Find where the given text appears and provide that cell's center as [X, Y] coordinate. 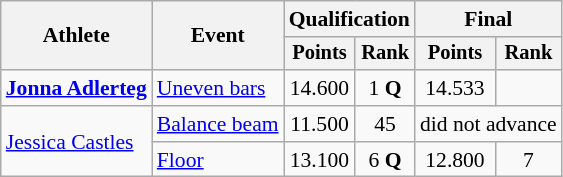
Athlete [76, 36]
Balance beam [218, 124]
14.600 [320, 88]
Jonna Adlerteg [76, 88]
14.533 [455, 88]
45 [385, 124]
1 Q [385, 88]
Uneven bars [218, 88]
Qualification [350, 19]
did not advance [488, 124]
Final [488, 19]
Jessica Castles [76, 142]
Event [218, 36]
11.500 [320, 124]
